Scan for the cell matching the given text and deliver its [X, Y] coordinate at center. 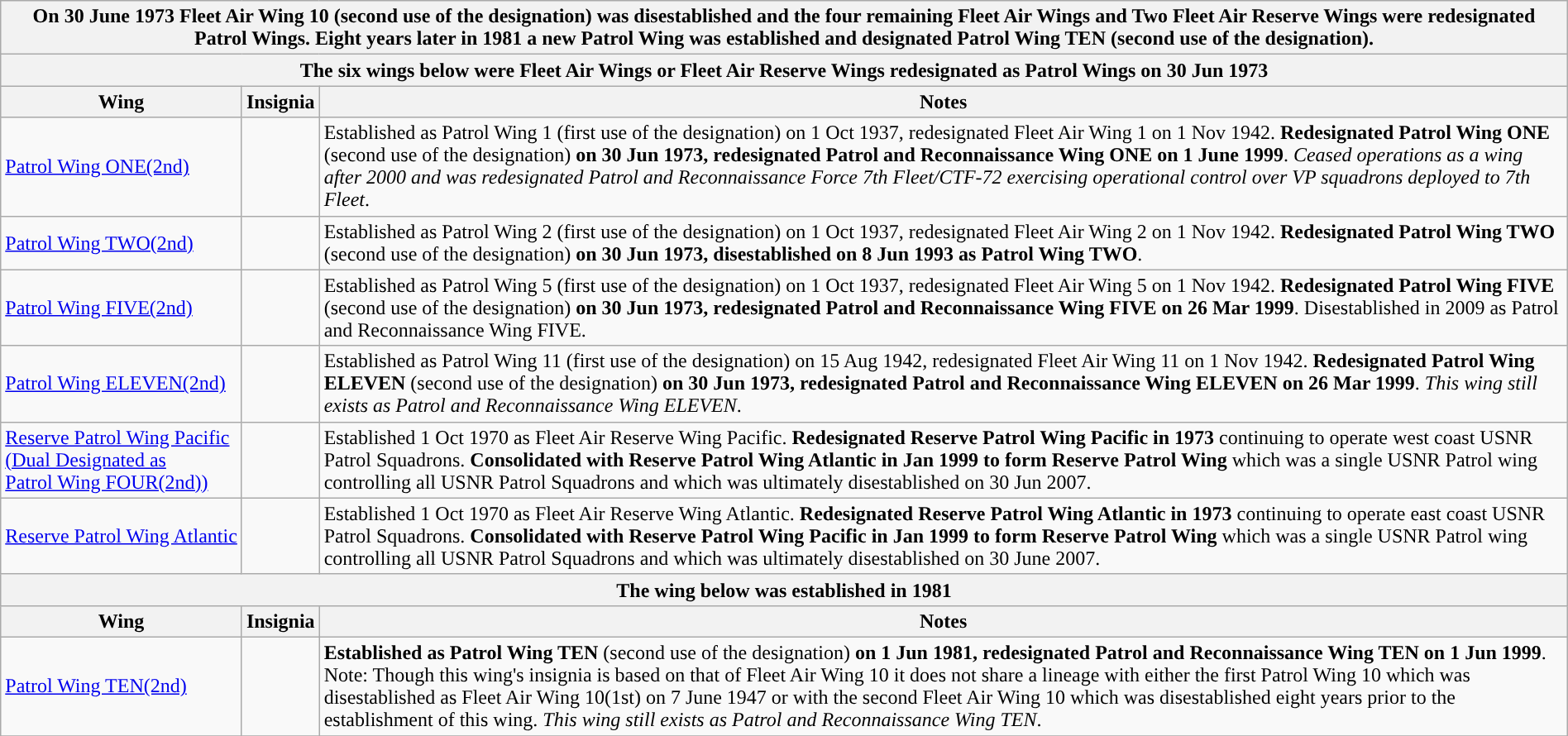
Reserve Patrol Wing Atlantic [122, 536]
Patrol Wing ELEVEN(2nd) [122, 384]
The six wings below were Fleet Air Wings or Fleet Air Reserve Wings redesignated as Patrol Wings on 30 Jun 1973 [784, 70]
Patrol Wing TWO(2nd) [122, 243]
Patrol Wing ONE(2nd) [122, 167]
Patrol Wing FIVE(2nd) [122, 308]
Patrol Wing TEN(2nd) [122, 686]
Reserve Patrol Wing Pacific(Dual Designated asPatrol Wing FOUR(2nd)) [122, 460]
The wing below was established in 1981 [784, 590]
